Provide the [X, Y] coordinate of the cell's center where the given text is located.  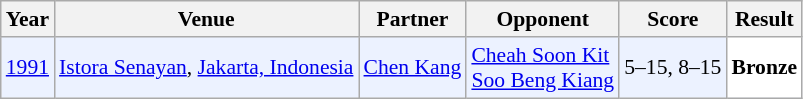
1991 [28, 68]
Opponent [542, 19]
Cheah Soon Kit Soo Beng Kiang [542, 68]
Score [672, 19]
Venue [206, 19]
Year [28, 19]
5–15, 8–15 [672, 68]
Result [764, 19]
Chen Kang [412, 68]
Partner [412, 19]
Istora Senayan, Jakarta, Indonesia [206, 68]
Bronze [764, 68]
